Find where the given text appears and provide that cell's center as (x, y) coordinate. 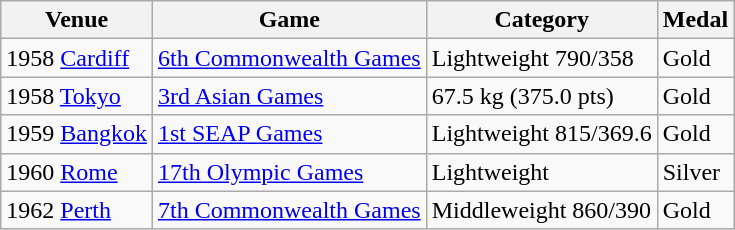
Medal (695, 20)
Lightweight 790/358 (542, 58)
1959 Bangkok (77, 134)
Lightweight (542, 172)
Lightweight 815/369.6 (542, 134)
17th Olympic Games (289, 172)
1958 Cardiff (77, 58)
67.5 kg (375.0 pts) (542, 96)
Silver (695, 172)
6th Commonwealth Games (289, 58)
1962 Perth (77, 210)
1960 Rome (77, 172)
Category (542, 20)
Game (289, 20)
Middleweight 860/390 (542, 210)
3rd Asian Games (289, 96)
7th Commonwealth Games (289, 210)
1st SEAP Games (289, 134)
Venue (77, 20)
1958 Tokyo (77, 96)
